Capture the cell that displays the provided text and extract its [x, y] central coordinate. 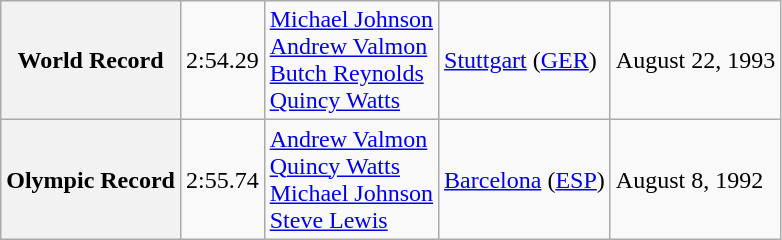
August 22, 1993 [695, 60]
2:54.29 [222, 60]
Andrew Valmon Quincy Watts Michael Johnson Steve Lewis [351, 180]
Olympic Record [91, 180]
Barcelona (ESP) [525, 180]
2:55.74 [222, 180]
World Record [91, 60]
Michael Johnson Andrew Valmon Butch Reynolds Quincy Watts [351, 60]
August 8, 1992 [695, 180]
Stuttgart (GER) [525, 60]
